Pinpoint the cell where the given text exists, returning its [X, Y] midpoint coordinate. 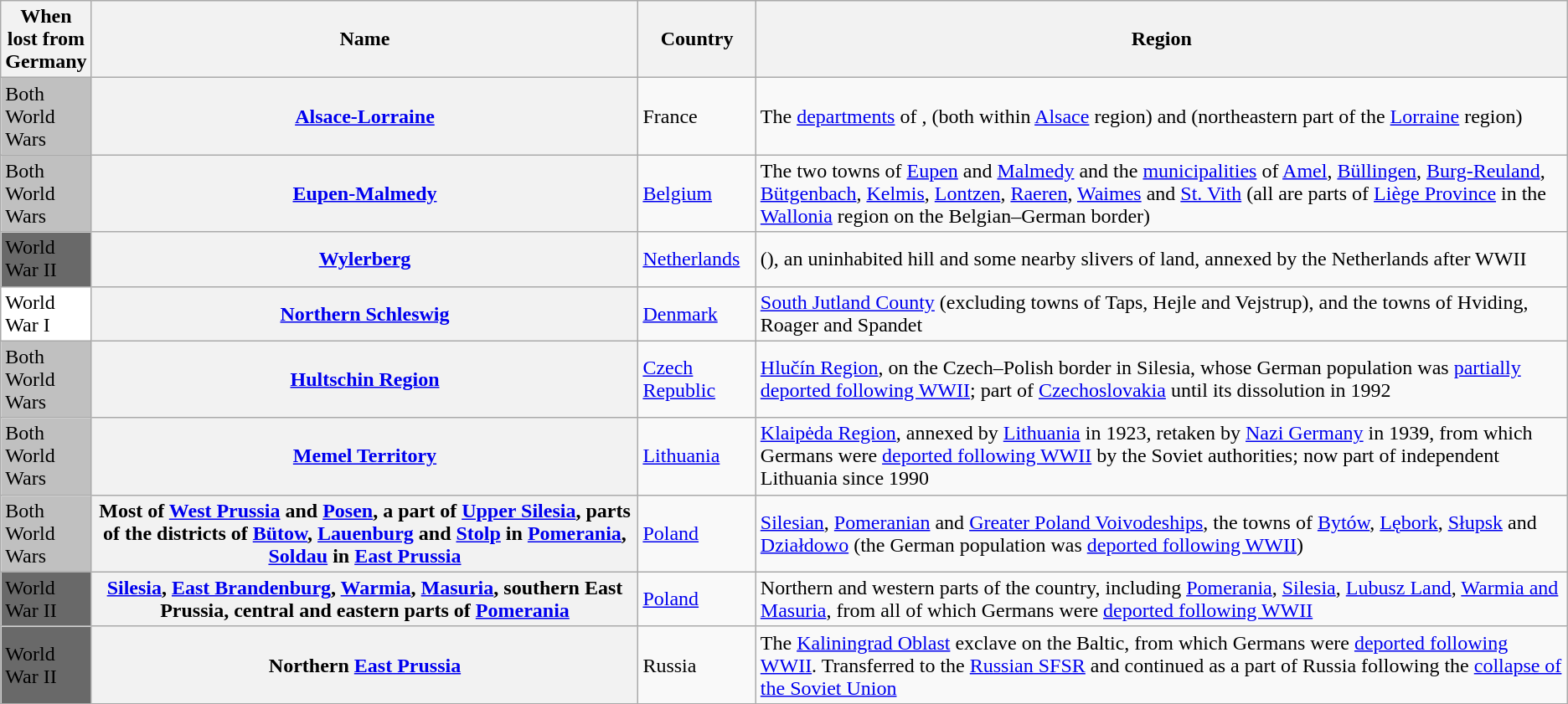
Netherlands [697, 260]
When lost from Germany [46, 39]
Most of West Prussia and Posen, a part of Upper Silesia, parts of the districts of Bütow, Lauenburg and Stolp in Pomerania, Soldau in East Prussia [365, 533]
Eupen-Malmedy [365, 193]
Czech Republic [697, 379]
(), an uninhabited hill and some nearby slivers of land, annexed by the Netherlands after WWII [1161, 260]
Name [365, 39]
France [697, 116]
Denmark [697, 313]
Belgium [697, 193]
Alsace-Lorraine [365, 116]
Northern Schleswig [365, 313]
World War I [46, 313]
Memel Territory [365, 456]
Lithuania [697, 456]
Hultschin Region [365, 379]
Russia [697, 665]
Region [1161, 39]
Silesia, East Brandenburg, Warmia, Masuria, southern East Prussia, central and eastern parts of Pomerania [365, 599]
Country [697, 39]
Northern East Prussia [365, 665]
South Jutland County (excluding towns of Taps, Hejle and Vejstrup), and the towns of Hviding, Roager and Spandet [1161, 313]
Wylerberg [365, 260]
The departments of , (both within Alsace region) and (northeastern part of the Lorraine region) [1161, 116]
